From the cell containing the given text, extract its center point as [X, Y] coordinate. 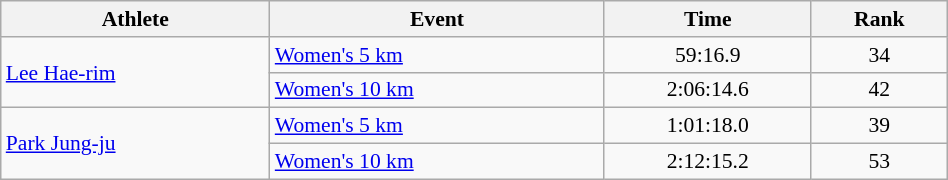
39 [879, 126]
53 [879, 162]
59:16.9 [708, 55]
Event [437, 19]
2:06:14.6 [708, 90]
34 [879, 55]
Athlete [136, 19]
Rank [879, 19]
1:01:18.0 [708, 126]
2:12:15.2 [708, 162]
42 [879, 90]
Time [708, 19]
Park Jung-ju [136, 144]
Lee Hae-rim [136, 72]
